Capture the cell that displays the provided text and extract its [X, Y] central coordinate. 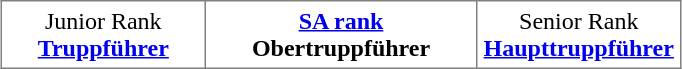
Senior RankHaupttruppführer [579, 35]
Junior RankTruppführer [103, 35]
SA rankObertruppführer [341, 35]
